Identify which cell holds the provided text, then report its [x, y] central coordinate. 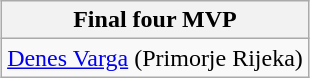
Denes Varga (Primorje Rijeka) [156, 58]
Final four MVP [156, 20]
